Return the [x, y] coordinate for the center point of the cell that contains the specified text.  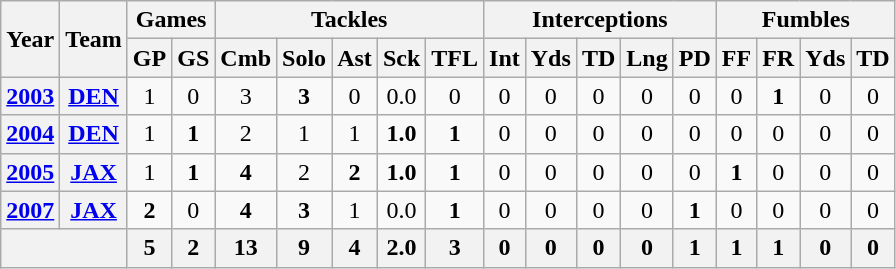
2004 [30, 134]
Cmb [246, 58]
FF [736, 58]
Sck [401, 58]
FR [778, 58]
TFL [455, 58]
Team [94, 39]
Tackles [350, 20]
Solo [304, 58]
GS [194, 58]
Int [505, 58]
2007 [30, 210]
Interceptions [600, 20]
5 [149, 248]
2005 [30, 172]
Fumbles [806, 20]
2.0 [401, 248]
9 [304, 248]
Lng [647, 58]
13 [246, 248]
Ast [355, 58]
2003 [30, 96]
GP [149, 58]
Year [30, 39]
Games [170, 20]
PD [694, 58]
